Return (x, y) of the center of cell containing provided text 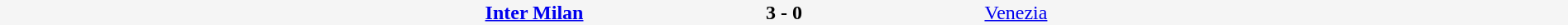
3 - 0 (784, 12)
Inter Milan (293, 12)
Venezia (1275, 12)
